Capture the cell that displays the provided text and extract its [x, y] central coordinate. 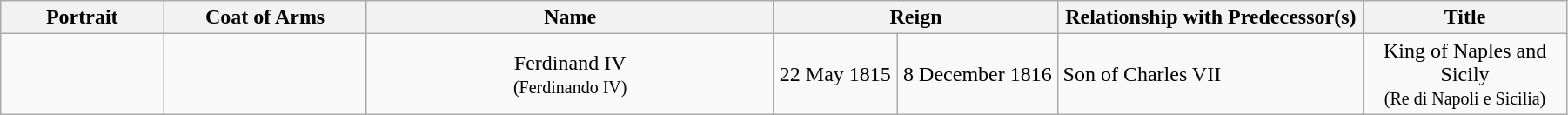
Ferdinand IV(Ferdinando IV) [569, 74]
Name [569, 17]
Coat of Arms [265, 17]
Son of Charles VII [1211, 74]
Relationship with Predecessor(s) [1211, 17]
Reign [915, 17]
22 May 1815 [835, 74]
8 December 1816 [978, 74]
Title [1465, 17]
King of Naples and Sicily(Re di Napoli e Sicilia) [1465, 74]
Portrait [82, 17]
